Return [x, y] of the center of cell containing provided text 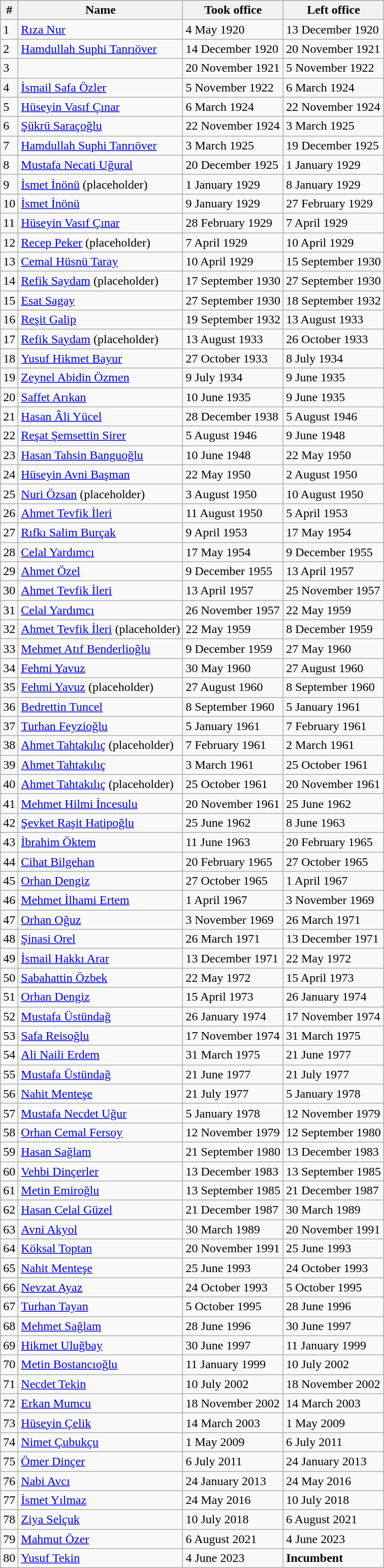
Sabahattin Özbek [101, 978]
Nevzat Ayaz [101, 1287]
Mehmet Sağlam [101, 1326]
23 [9, 455]
9 April 1953 [233, 532]
7 [9, 145]
12 September 1980 [334, 1132]
2 August 1950 [334, 474]
Nimet Çubukçu [101, 1442]
Hikmet Uluğbay [101, 1345]
80 [9, 1558]
Hasan Âli Yücel [101, 416]
64 [9, 1249]
33 [9, 649]
14 [9, 281]
Mahmut Özer [101, 1539]
27 [9, 532]
31 [9, 610]
29 [9, 571]
27 October 1933 [233, 358]
26 October 1933 [334, 339]
71 [9, 1384]
Mehmet İlhami Ertem [101, 900]
19 December 1925 [334, 145]
5 April 1953 [334, 513]
70 [9, 1365]
Name [101, 10]
36 [9, 707]
30 May 1960 [233, 668]
37 [9, 726]
9 [9, 184]
10 [9, 203]
79 [9, 1539]
13 [9, 262]
Avni Akyol [101, 1229]
56 [9, 1094]
3 [9, 68]
İsmet İnönü (placeholder) [101, 184]
Yusuf Tekin [101, 1558]
9 July 1934 [233, 378]
68 [9, 1326]
17 September 1930 [233, 281]
Recep Peker (placeholder) [101, 243]
Fehmi Yavuz (placeholder) [101, 687]
İsmet Yılmaz [101, 1500]
76 [9, 1481]
11 June 1963 [233, 842]
İsmail Hakkı Arar [101, 958]
Zeynel Abidin Özmen [101, 378]
Cihat Bilgehan [101, 862]
Yusuf Hikmet Bayur [101, 358]
Hüseyin Avni Başman [101, 474]
8 June 1963 [334, 823]
Took office [233, 10]
Köksal Toptan [101, 1249]
Mustafa Necdet Uğur [101, 1113]
11 August 1950 [233, 513]
61 [9, 1191]
25 [9, 494]
20 [9, 397]
Rıfkı Salim Burçak [101, 532]
28 [9, 552]
İsmail Safa Özler [101, 87]
60 [9, 1171]
28 February 1929 [233, 223]
67 [9, 1307]
Şevket Raşit Hatipoğlu [101, 823]
15 [9, 300]
Saffet Arıkan [101, 397]
Şükrü Saraçoğlu [101, 126]
17 [9, 339]
22 [9, 436]
Esat Sagay [101, 300]
Rıza Nur [101, 29]
# [9, 10]
3 August 1950 [233, 494]
27 May 1960 [334, 649]
53 [9, 1036]
Erkan Mumcu [101, 1403]
19 September 1932 [233, 320]
8 July 1934 [334, 358]
45 [9, 881]
Cemal Hüsnü Taray [101, 262]
9 January 1929 [233, 203]
10 June 1935 [233, 397]
Ziya Selçuk [101, 1520]
Ahmet Tevfik İleri (placeholder) [101, 629]
Turhan Feyzioğlu [101, 726]
19 [9, 378]
8 December 1959 [334, 629]
Orhan Oğuz [101, 920]
Turhan Tayan [101, 1307]
2 March 1961 [334, 745]
38 [9, 745]
48 [9, 939]
Şinasi Orel [101, 939]
Mustafa Necati Uğural [101, 165]
62 [9, 1210]
Reşat Şemsettin Sirer [101, 436]
77 [9, 1500]
10 June 1948 [233, 455]
32 [9, 629]
Metin Bostancıoğlu [101, 1365]
21 [9, 416]
Ahmet Özel [101, 571]
Nuri Özsan (placeholder) [101, 494]
26 [9, 513]
28 December 1938 [233, 416]
12 [9, 243]
43 [9, 842]
Incumbent [334, 1558]
Ali Naili Erdem [101, 1055]
Safa Reisoğlu [101, 1036]
İbrahim Öktem [101, 842]
52 [9, 1016]
65 [9, 1268]
44 [9, 862]
42 [9, 823]
15 September 1930 [334, 262]
14 December 1920 [233, 49]
Hüseyin Çelik [101, 1423]
Bedrettin Tuncel [101, 707]
18 [9, 358]
Metin Emiroğlu [101, 1191]
18 September 1932 [334, 300]
78 [9, 1520]
2 [9, 49]
49 [9, 958]
9 June 1948 [334, 436]
4 [9, 87]
Reşit Galip [101, 320]
35 [9, 687]
47 [9, 920]
57 [9, 1113]
Hasan Sağlam [101, 1152]
10 August 1950 [334, 494]
50 [9, 978]
Ahmet Tahtakılıç [101, 765]
46 [9, 900]
20 December 1925 [233, 165]
21 September 1980 [233, 1152]
5 [9, 107]
Orhan Cemal Fersoy [101, 1132]
54 [9, 1055]
24 [9, 474]
Fehmi Yavuz [101, 668]
58 [9, 1132]
34 [9, 668]
26 November 1957 [233, 610]
Hasan Celal Güzel [101, 1210]
8 January 1929 [334, 184]
69 [9, 1345]
6 [9, 126]
Left office [334, 10]
74 [9, 1442]
11 [9, 223]
39 [9, 765]
Ömer Dinçer [101, 1461]
63 [9, 1229]
75 [9, 1461]
Hasan Tahsin Banguoğlu [101, 455]
72 [9, 1403]
4 May 1920 [233, 29]
30 [9, 591]
9 December 1959 [233, 649]
Mehmet Atıf Benderlioğlu [101, 649]
3 March 1961 [233, 765]
40 [9, 784]
25 November 1957 [334, 591]
41 [9, 803]
Necdet Tekin [101, 1384]
16 [9, 320]
51 [9, 997]
66 [9, 1287]
Mehmet Hilmi İncesulu [101, 803]
73 [9, 1423]
59 [9, 1152]
Vehbi Dinçerler [101, 1171]
13 December 1920 [334, 29]
8 [9, 165]
1 [9, 29]
55 [9, 1074]
27 February 1929 [334, 203]
İsmet İnönü [101, 203]
Nabi Avcı [101, 1481]
